Identify which cell holds the provided text, then report its (x, y) central coordinate. 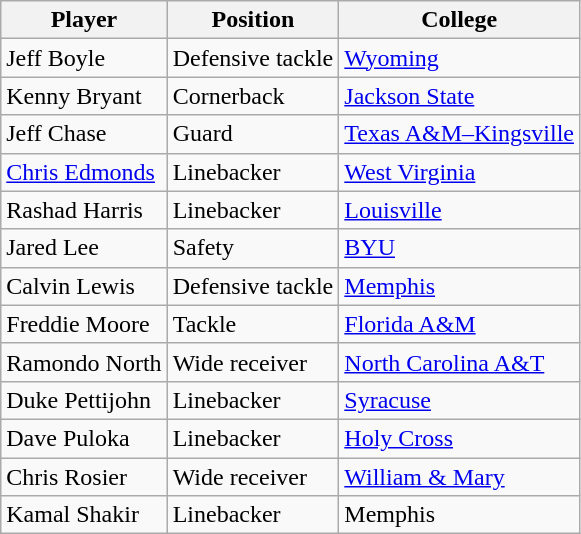
Kenny Bryant (84, 96)
Wyoming (460, 58)
Freddie Moore (84, 324)
Safety (253, 248)
College (460, 20)
Jeff Boyle (84, 58)
Cornerback (253, 96)
Calvin Lewis (84, 286)
Dave Puloka (84, 438)
Duke Pettijohn (84, 400)
Jared Lee (84, 248)
Position (253, 20)
Syracuse (460, 400)
Ramondo North (84, 362)
Guard (253, 134)
Tackle (253, 324)
North Carolina A&T (460, 362)
Holy Cross (460, 438)
Chris Edmonds (84, 172)
Player (84, 20)
Rashad Harris (84, 210)
Louisville (460, 210)
William & Mary (460, 477)
Kamal Shakir (84, 515)
Jeff Chase (84, 134)
Florida A&M (460, 324)
West Virginia (460, 172)
Jackson State (460, 96)
Texas A&M–Kingsville (460, 134)
Chris Rosier (84, 477)
BYU (460, 248)
